Capture the cell that displays the provided text and extract its (x, y) central coordinate. 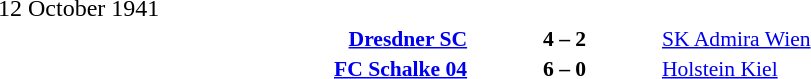
4 – 2 (564, 38)
